Capture the cell that displays the provided text and extract its (x, y) central coordinate. 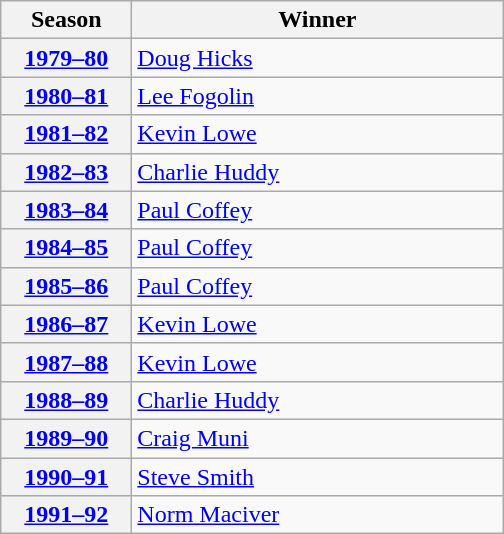
1981–82 (66, 134)
Winner (318, 20)
1988–89 (66, 400)
Craig Muni (318, 438)
1989–90 (66, 438)
1980–81 (66, 96)
Doug Hicks (318, 58)
Norm Maciver (318, 515)
1983–84 (66, 210)
Season (66, 20)
1979–80 (66, 58)
1991–92 (66, 515)
Steve Smith (318, 477)
1987–88 (66, 362)
1984–85 (66, 248)
1990–91 (66, 477)
1982–83 (66, 172)
Lee Fogolin (318, 96)
1985–86 (66, 286)
1986–87 (66, 324)
